Determine the (x, y) coordinate at the center of the cell enclosing the given text.  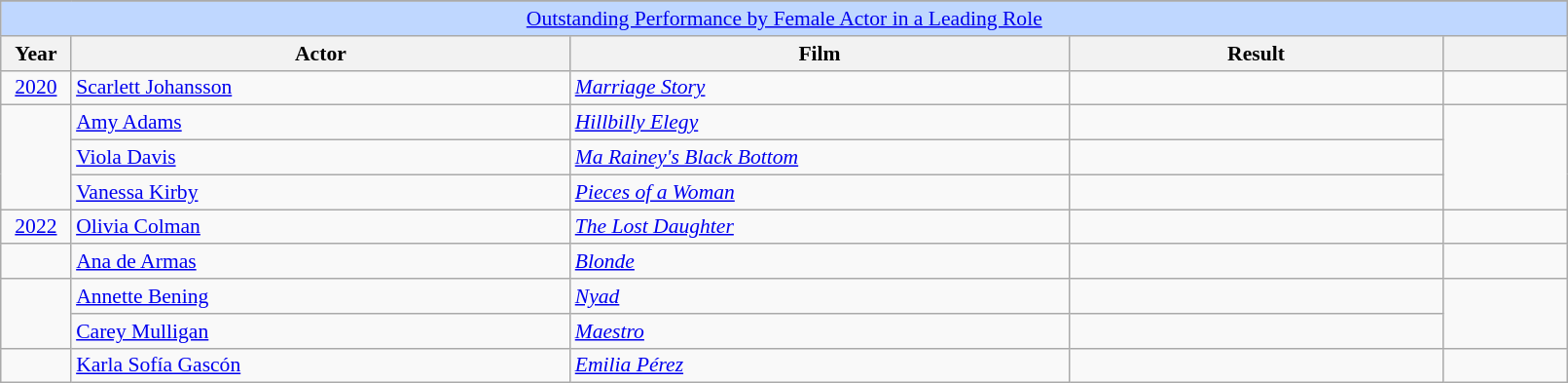
2022 (36, 227)
Film (820, 54)
2020 (36, 88)
Maestro (820, 331)
Outstanding Performance by Female Actor in a Leading Role (784, 19)
Pieces of a Woman (820, 192)
Blonde (820, 262)
Ana de Armas (321, 262)
Carey Mulligan (321, 331)
Nyad (820, 296)
Karla Sofía Gascón (321, 365)
Year (36, 54)
Hillbilly Elegy (820, 123)
Result (1256, 54)
Scarlett Johansson (321, 88)
Vanessa Kirby (321, 192)
Annette Bening (321, 296)
Emilia Pérez (820, 365)
Amy Adams (321, 123)
Olivia Colman (321, 227)
Viola Davis (321, 158)
Actor (321, 54)
Ma Rainey's Black Bottom (820, 158)
The Lost Daughter (820, 227)
Marriage Story (820, 88)
